For the text-containing cell, return its midpoint in (x, y) coordinate format. 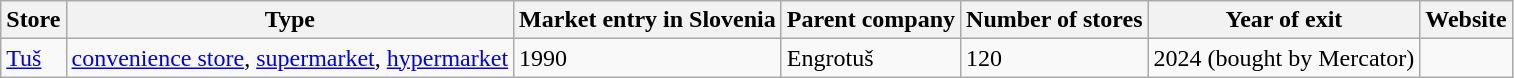
Store (34, 20)
Market entry in Slovenia (648, 20)
Parent company (870, 20)
2024 (bought by Mercator) (1284, 58)
Website (1466, 20)
Year of exit (1284, 20)
Tuš (34, 58)
Engrotuš (870, 58)
convenience store, supermarket, hypermarket (290, 58)
Number of stores (1055, 20)
1990 (648, 58)
Type (290, 20)
120 (1055, 58)
